For the text-containing cell, return its midpoint in (X, Y) coordinate format. 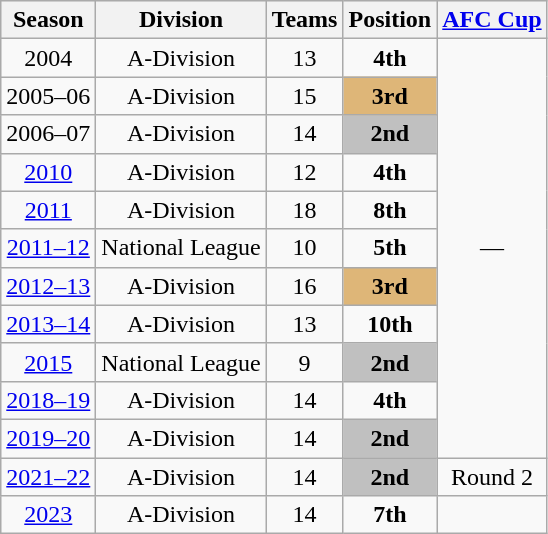
7th (390, 515)
16 (304, 286)
2018–19 (48, 400)
9 (304, 362)
Division (181, 20)
8th (390, 210)
15 (304, 96)
2019–20 (48, 438)
2012–13 (48, 286)
10 (304, 248)
2005–06 (48, 96)
AFC Cup (492, 20)
18 (304, 210)
12 (304, 172)
2011–12 (48, 248)
5th (390, 248)
10th (390, 324)
2015 (48, 362)
2004 (48, 58)
Position (390, 20)
Round 2 (492, 477)
2021–22 (48, 477)
2013–14 (48, 324)
Teams (304, 20)
2011 (48, 210)
2006–07 (48, 134)
2010 (48, 172)
2023 (48, 515)
Season (48, 20)
— (492, 248)
